From the cell containing the given text, extract its center point as [x, y] coordinate. 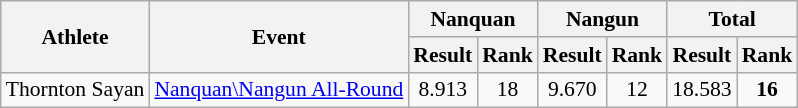
Nanquan [472, 19]
12 [638, 90]
Event [278, 36]
18 [508, 90]
18.583 [702, 90]
Nangun [602, 19]
Thornton Sayan [76, 90]
9.670 [572, 90]
Nanquan\Nangun All-Round [278, 90]
8.913 [442, 90]
16 [768, 90]
Total [732, 19]
Athlete [76, 36]
